From the cell containing the given text, extract its center point as [x, y] coordinate. 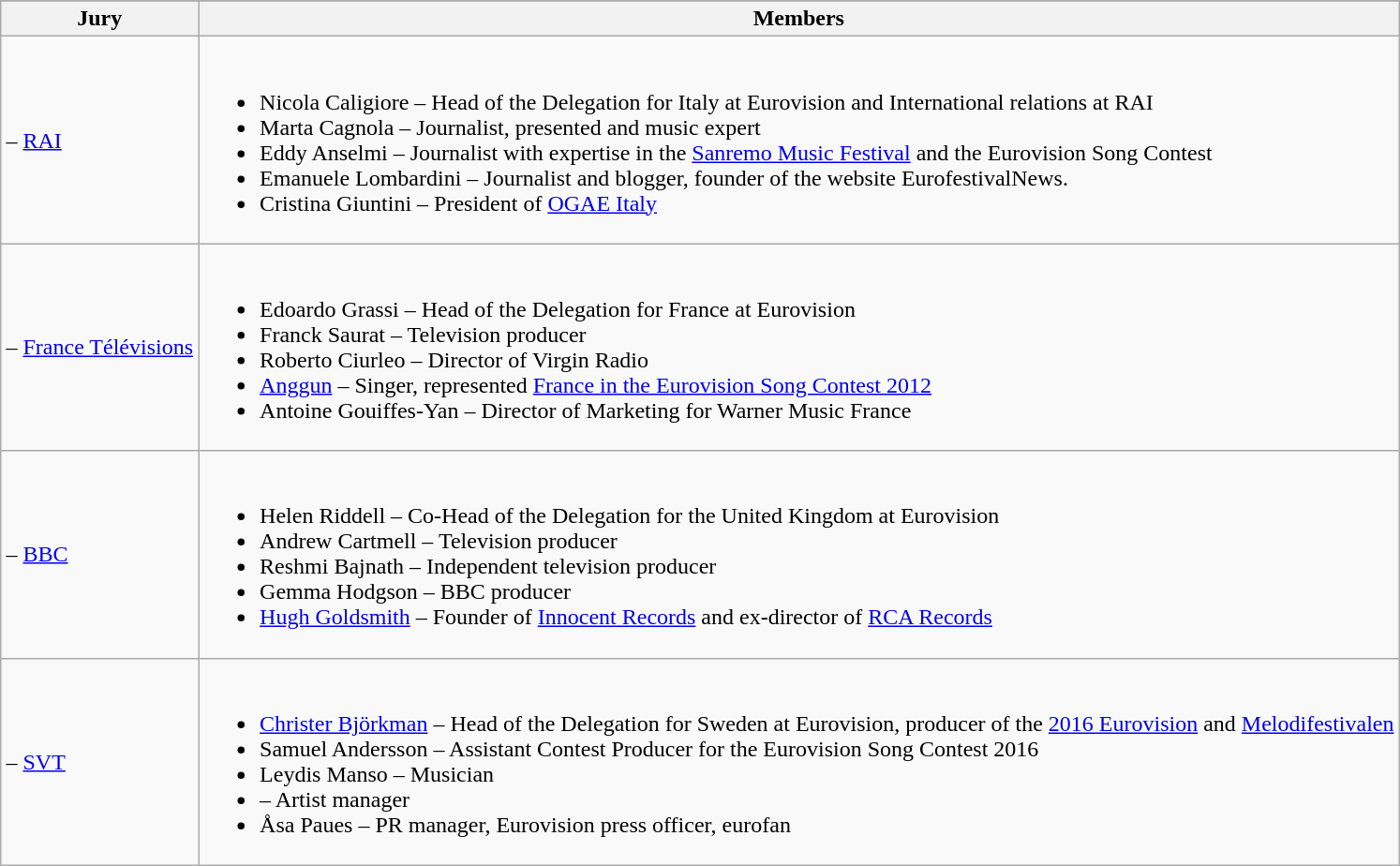
– RAI [99, 141]
– SVT [99, 761]
– BBC [99, 555]
Members [798, 19]
– France Télévisions [99, 347]
Jury [99, 19]
